Output the [x, y] coordinate of the center of the cell containing the given text.  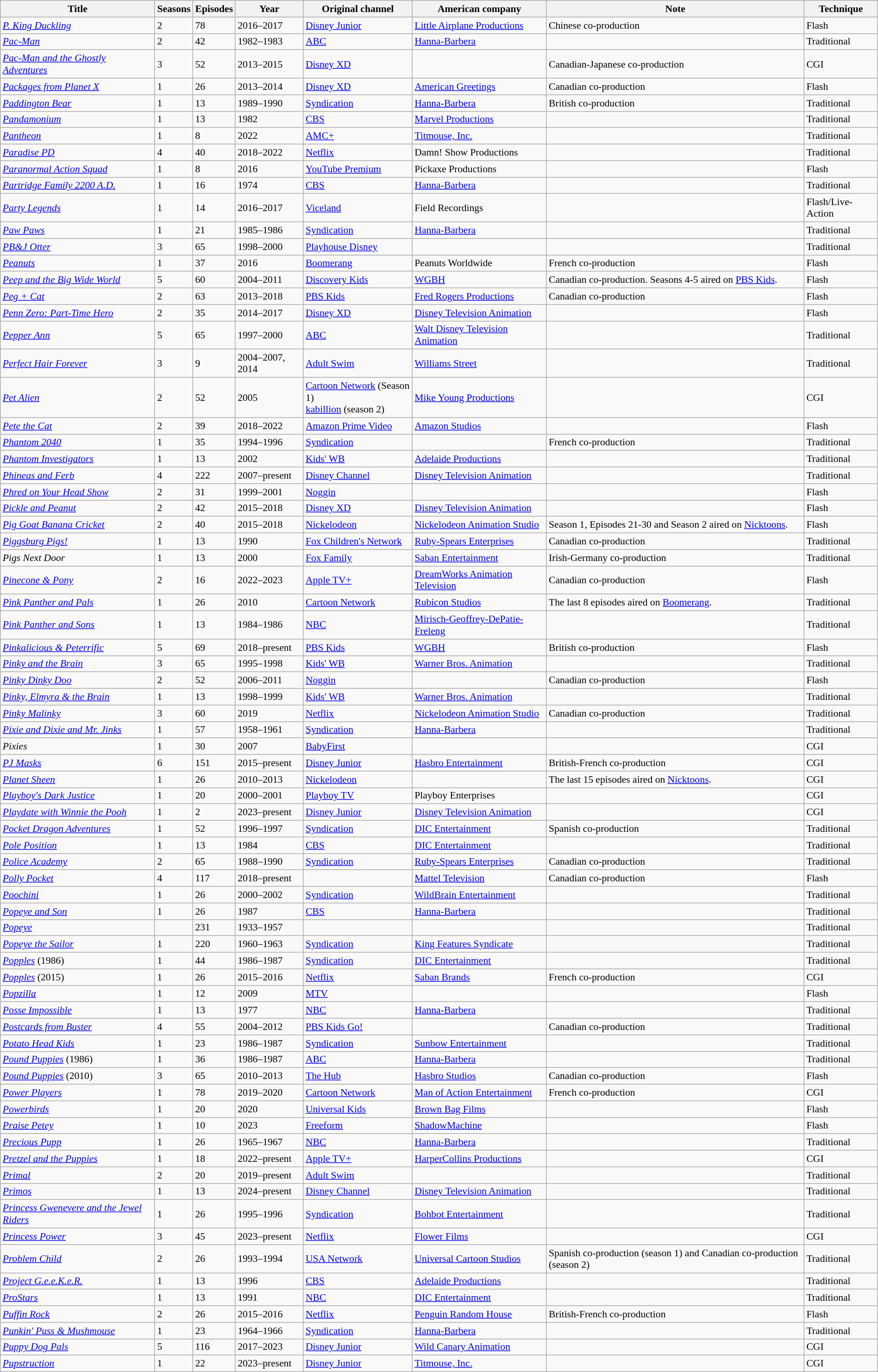
Puffin Rock [78, 1314]
1998–2000 [270, 247]
Sunbow Entertainment [479, 1043]
2005 [270, 398]
Pete the Cat [78, 426]
1964–1966 [270, 1331]
1933–1957 [270, 928]
63 [214, 296]
44 [214, 961]
Mirisch-Geoffrey-DePatie-Freleng [479, 625]
Pinkalicious & Peterrific [78, 648]
The Hub [357, 1076]
1994–1996 [270, 443]
1997–2000 [270, 335]
Pocket Dragon Adventures [78, 829]
1995–1996 [270, 1214]
Seasons [174, 9]
Peanuts Worldwide [479, 263]
Popeye the Sailor [78, 944]
Pet Alien [78, 398]
Precious Pupp [78, 1142]
Pinky, Elmyra & the Brain [78, 697]
2022 [270, 136]
Penguin Random House [479, 1314]
Playboy Enterprises [479, 796]
69 [214, 648]
Poochini [78, 895]
Penn Zero: Part-Time Hero [78, 313]
HarperCollins Productions [479, 1159]
Damn! Show Productions [479, 153]
Boomerang [357, 263]
Pandamonium [78, 119]
9 [214, 364]
Packages from Planet X [78, 87]
1974 [270, 186]
Paddington Bear [78, 103]
Spanish co-production (season 1) and Canadian co-production (season 2) [675, 1259]
Discovery Kids [357, 280]
Pinky and the Brain [78, 664]
Pickle and Peanut [78, 508]
Pac-Man and the Ghostly Adventures [78, 64]
Peg + Cat [78, 296]
Spanish co-production [675, 829]
14 [214, 208]
Pound Puppies (2010) [78, 1076]
2022–2023 [270, 580]
Pupstruction [78, 1364]
Note [675, 9]
The last 15 episodes aired on Nicktoons. [675, 780]
Rubicon Studios [479, 603]
1960–1963 [270, 944]
37 [214, 263]
1995–1998 [270, 664]
57 [214, 730]
Posse Impossible [78, 1010]
1996–1997 [270, 829]
The last 8 episodes aired on Boomerang. [675, 603]
2004–2012 [270, 1027]
22 [214, 1364]
Universal Kids [357, 1109]
Irish-Germany co-production [675, 558]
Planet Sheen [78, 780]
Pac-Man [78, 42]
2004–2007, 2014 [270, 364]
USA Network [357, 1259]
2004–2011 [270, 280]
231 [214, 928]
2017–2023 [270, 1347]
P. King Duckling [78, 25]
Popzilla [78, 994]
American Greetings [479, 87]
Playhouse Disney [357, 247]
1990 [270, 542]
Pig Goat Banana Cricket [78, 525]
Playdate with Winnie the Pooh [78, 812]
Pinecone & Pony [78, 580]
2013–2018 [270, 296]
2007–present [270, 475]
Hasbro Studios [479, 1076]
Pixie and Dixie and Mr. Jinks [78, 730]
Universal Cartoon Studios [479, 1259]
2007 [270, 747]
2023 [270, 1126]
Primos [78, 1191]
2013–2014 [270, 87]
Mattel Television [479, 879]
Walt Disney Television Animation [479, 335]
Praise Petey [78, 1126]
2014–2017 [270, 313]
King Features Syndicate [479, 944]
18 [214, 1159]
Popples (1986) [78, 961]
1985–1986 [270, 231]
Playboy's Dark Justice [78, 796]
Field Recordings [479, 208]
1987 [270, 911]
1991 [270, 1298]
Wild Canary Animation [479, 1347]
Project G.e.e.K.e.R. [78, 1281]
1989–1990 [270, 103]
Phineas and Ferb [78, 475]
Pigs Next Door [78, 558]
Phred on Your Head Show [78, 492]
1998–1999 [270, 697]
Pepper Ann [78, 335]
Season 1, Episodes 21-30 and Season 2 aired on Nicktoons. [675, 525]
1977 [270, 1010]
Princess Gwenevere and the Jewel Riders [78, 1214]
Fox Family [357, 558]
Viceland [357, 208]
Peanuts [78, 263]
2024–present [270, 1191]
Postcards from Buster [78, 1027]
220 [214, 944]
WildBrain Entertainment [479, 895]
Pound Puppies (1986) [78, 1060]
Puppy Dog Pals [78, 1347]
Paranormal Action Squad [78, 169]
Police Academy [78, 862]
Amazon Prime Video [357, 426]
2000 [270, 558]
Popeye [78, 928]
2015–present [270, 763]
1996 [270, 1281]
Brown Bag Films [479, 1109]
2022–present [270, 1159]
YouTube Premium [357, 169]
PJ Masks [78, 763]
PB&J Otter [78, 247]
2010 [270, 603]
Pink Panther and Sons [78, 625]
Problem Child [78, 1259]
Partridge Family 2200 A.D. [78, 186]
45 [214, 1236]
1984 [270, 845]
Phantom Investigators [78, 459]
Marvel Productions [479, 119]
Hasbro Entertainment [479, 763]
Piggsburg Pigs! [78, 542]
PBS Kids Go! [357, 1027]
2006–2011 [270, 680]
Pinky Malinky [78, 713]
Amazon Studios [479, 426]
36 [214, 1060]
Canadian-Japanese co-production [675, 64]
6 [174, 763]
Title [78, 9]
Playboy TV [357, 796]
Year [270, 9]
Saban Entertainment [479, 558]
Pole Position [78, 845]
Pantheon [78, 136]
10 [214, 1126]
2002 [270, 459]
Pixies [78, 747]
BabyFirst [357, 747]
Princess Power [78, 1236]
2019–present [270, 1175]
39 [214, 426]
151 [214, 763]
1965–1967 [270, 1142]
1982 [270, 119]
Bohbot Entertainment [479, 1214]
Chinese co-production [675, 25]
Original channel [357, 9]
Cartoon Network (Season 1)kabillion (season 2) [357, 398]
Popeye and Son [78, 911]
MTV [357, 994]
Pretzel and the Puppies [78, 1159]
12 [214, 994]
Episodes [214, 9]
American company [479, 9]
2009 [270, 994]
Technique [841, 9]
117 [214, 879]
Paradise PD [78, 153]
Mike Young Productions [479, 398]
Fox Children's Network [357, 542]
Flower Films [479, 1236]
21 [214, 231]
1999–2001 [270, 492]
Pink Panther and Pals [78, 603]
Fred Rogers Productions [479, 296]
Williams Street [479, 364]
Phantom 2040 [78, 443]
116 [214, 1347]
Saban Brands [479, 977]
2000–2002 [270, 895]
ShadowMachine [479, 1126]
Primal [78, 1175]
Powerbirds [78, 1109]
Power Players [78, 1093]
Pickaxe Productions [479, 169]
Potato Head Kids [78, 1043]
AMC+ [357, 136]
DreamWorks Animation Television [479, 580]
31 [214, 492]
Punkin' Puss & Mushmouse [78, 1331]
1984–1986 [270, 625]
Popples (2015) [78, 977]
Peep and the Big Wide World [78, 280]
Canadian co-production. Seasons 4-5 aired on PBS Kids. [675, 280]
Perfect Hair Forever [78, 364]
Party Legends [78, 208]
Freeform [357, 1126]
1958–1961 [270, 730]
2013–2015 [270, 64]
1982–1983 [270, 42]
1993–1994 [270, 1259]
1988–1990 [270, 862]
2019–2020 [270, 1093]
ProStars [78, 1298]
2020 [270, 1109]
2019 [270, 713]
55 [214, 1027]
2000–2001 [270, 796]
Paw Paws [78, 231]
30 [214, 747]
Pinky Dinky Doo [78, 680]
222 [214, 475]
Polly Pocket [78, 879]
Little Airplane Productions [479, 25]
Man of Action Entertainment [479, 1093]
Flash/Live-Action [841, 208]
